From the cell containing the given text, extract its center point as (x, y) coordinate. 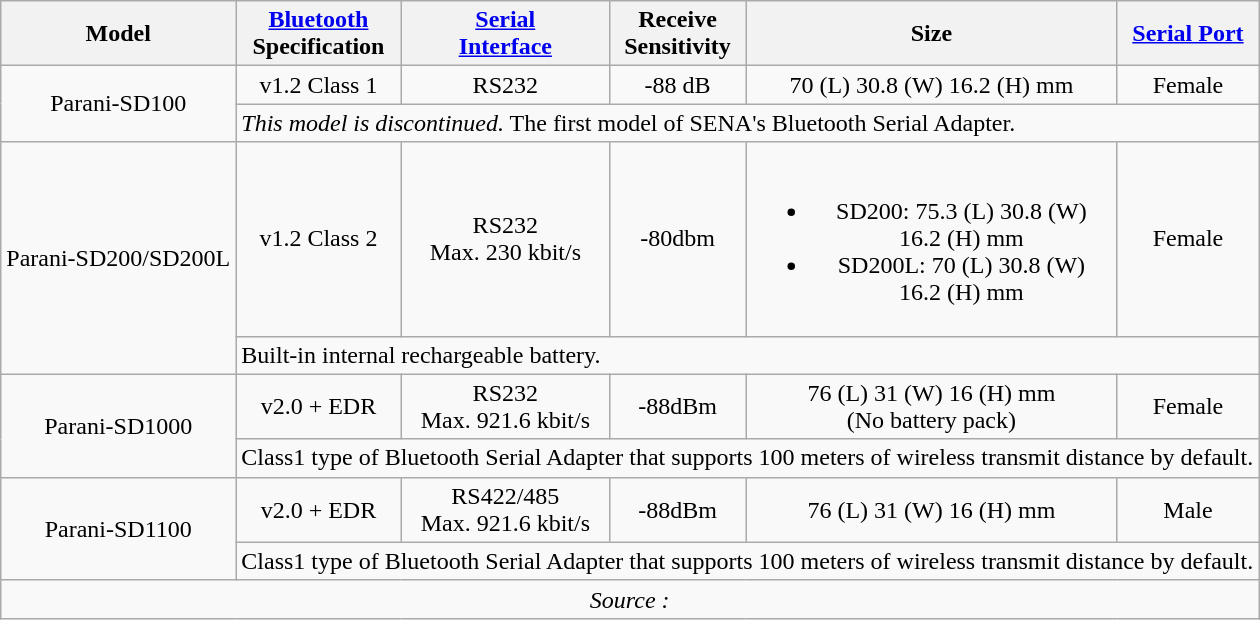
Receive Sensitivity (678, 34)
Serial Interface (505, 34)
70 (L) 30.8 (W) 16.2 (H) mm (932, 85)
Model (118, 34)
RS422/485 Max. 921.6 kbit/s (505, 510)
v1.2 Class 2 (318, 239)
v1.2 Class 1 (318, 85)
Parani-SD1100 (118, 528)
Parani-SD200/SD200L (118, 258)
76 (L) 31 (W) 16 (H) mm (932, 510)
RS232 Max. 230 kbit/s (505, 239)
Bluetooth Specification (318, 34)
Built-in internal rechargeable battery. (748, 355)
-88 dB (678, 85)
Parani-SD100 (118, 104)
-80dbm (678, 239)
RS232 Max. 921.6 kbit/s (505, 406)
This model is discontinued. The first model of SENA's Bluetooth Serial Adapter. (748, 123)
RS232 (505, 85)
Parani-SD1000 (118, 426)
Male (1188, 510)
Serial Port (1188, 34)
Size (932, 34)
SD200: 75.3 (L) 30.8 (W) 16.2 (H) mmSD200L: 70 (L) 30.8 (W) 16.2 (H) mm (932, 239)
Source : (630, 599)
76 (L) 31 (W) 16 (H) mm (No battery pack) (932, 406)
